Provide the (x, y) coordinate of the cell's center where the given text is located.  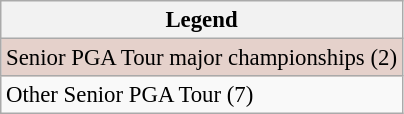
Senior PGA Tour major championships (2) (202, 58)
Legend (202, 20)
Other Senior PGA Tour (7) (202, 95)
